Locate the cell with the specified text and output its [x, y] center coordinate. 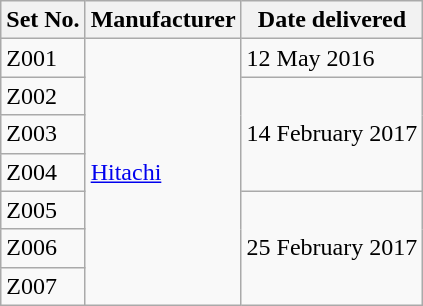
Z003 [43, 134]
Z005 [43, 210]
25 February 2017 [332, 248]
Z001 [43, 58]
Z007 [43, 286]
Z006 [43, 248]
Hitachi [163, 172]
Manufacturer [163, 20]
12 May 2016 [332, 58]
Set No. [43, 20]
Z004 [43, 172]
14 February 2017 [332, 134]
Date delivered [332, 20]
Z002 [43, 96]
